From the cell containing the given text, extract its center point as (X, Y) coordinate. 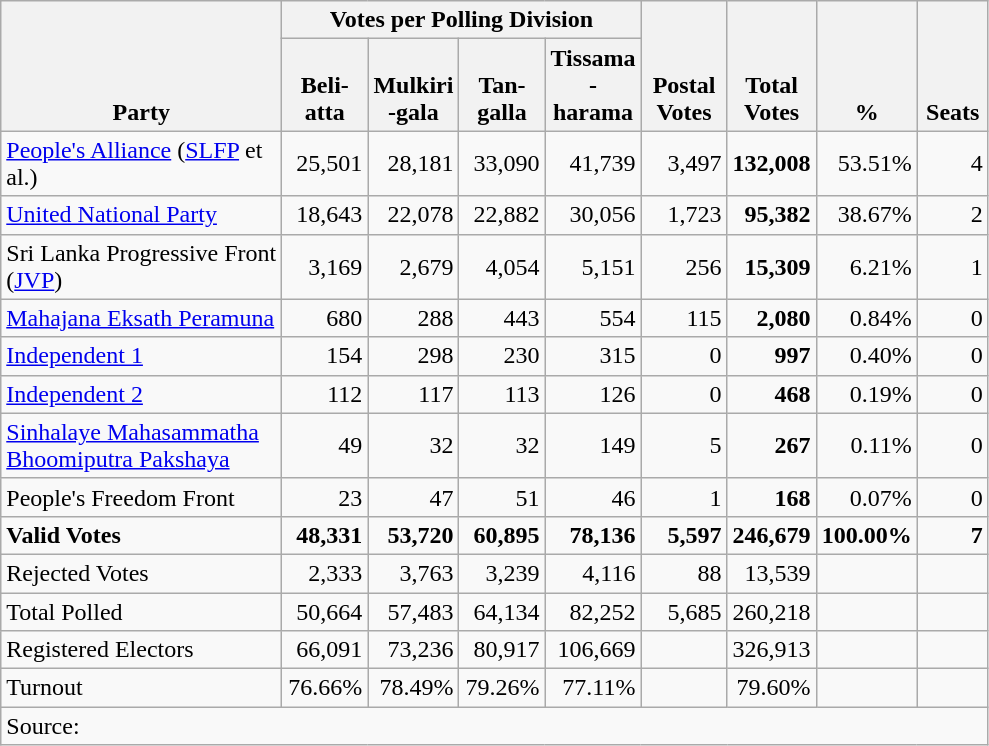
15,309 (772, 266)
3,169 (325, 266)
443 (502, 318)
Independent 2 (142, 394)
46 (593, 497)
73,236 (414, 650)
326,913 (772, 650)
82,252 (593, 611)
38.67% (866, 215)
Mulkiri-gala (414, 85)
Sri Lanka Progressive Front (JVP) (142, 266)
Total Polled (142, 611)
78.49% (414, 688)
126 (593, 394)
Valid Votes (142, 535)
49 (325, 446)
115 (684, 318)
2,679 (414, 266)
149 (593, 446)
5,685 (684, 611)
554 (593, 318)
112 (325, 394)
260,218 (772, 611)
4,054 (502, 266)
22,882 (502, 215)
106,669 (593, 650)
2 (952, 215)
Source: (494, 726)
4,116 (593, 573)
41,739 (593, 164)
0.19% (866, 394)
Sinhalaye Mahasammatha Bhoomiputra Pakshaya (142, 446)
78,136 (593, 535)
Tissama-harama (593, 85)
47 (414, 497)
Seats (952, 66)
298 (414, 356)
28,181 (414, 164)
Rejected Votes (142, 573)
5,597 (684, 535)
53,720 (414, 535)
246,679 (772, 535)
13,539 (772, 573)
3,239 (502, 573)
680 (325, 318)
53.51% (866, 164)
3,763 (414, 573)
132,008 (772, 164)
0.84% (866, 318)
4 (952, 164)
288 (414, 318)
50,664 (325, 611)
79.60% (772, 688)
95,382 (772, 215)
1,723 (684, 215)
Mahajana Eksath Peramuna (142, 318)
0.40% (866, 356)
United National Party (142, 215)
0.11% (866, 446)
79.26% (502, 688)
468 (772, 394)
256 (684, 266)
77.11% (593, 688)
113 (502, 394)
168 (772, 497)
PostalVotes (684, 66)
48,331 (325, 535)
23 (325, 497)
Registered Electors (142, 650)
Votes per Polling Division (462, 20)
Party (142, 66)
2,333 (325, 573)
30,056 (593, 215)
267 (772, 446)
Beli-atta (325, 85)
0.07% (866, 497)
7 (952, 535)
230 (502, 356)
Turnout (142, 688)
66,091 (325, 650)
5 (684, 446)
33,090 (502, 164)
80,917 (502, 650)
18,643 (325, 215)
315 (593, 356)
Tan-galla (502, 85)
88 (684, 573)
5,151 (593, 266)
2,080 (772, 318)
Independent 1 (142, 356)
22,078 (414, 215)
64,134 (502, 611)
People's Alliance (SLFP et al.) (142, 164)
3,497 (684, 164)
Total Votes (772, 66)
51 (502, 497)
People's Freedom Front (142, 497)
76.66% (325, 688)
57,483 (414, 611)
25,501 (325, 164)
154 (325, 356)
100.00% (866, 535)
60,895 (502, 535)
6.21% (866, 266)
% (866, 66)
117 (414, 394)
997 (772, 356)
